For the text-containing cell, return its midpoint in [x, y] coordinate format. 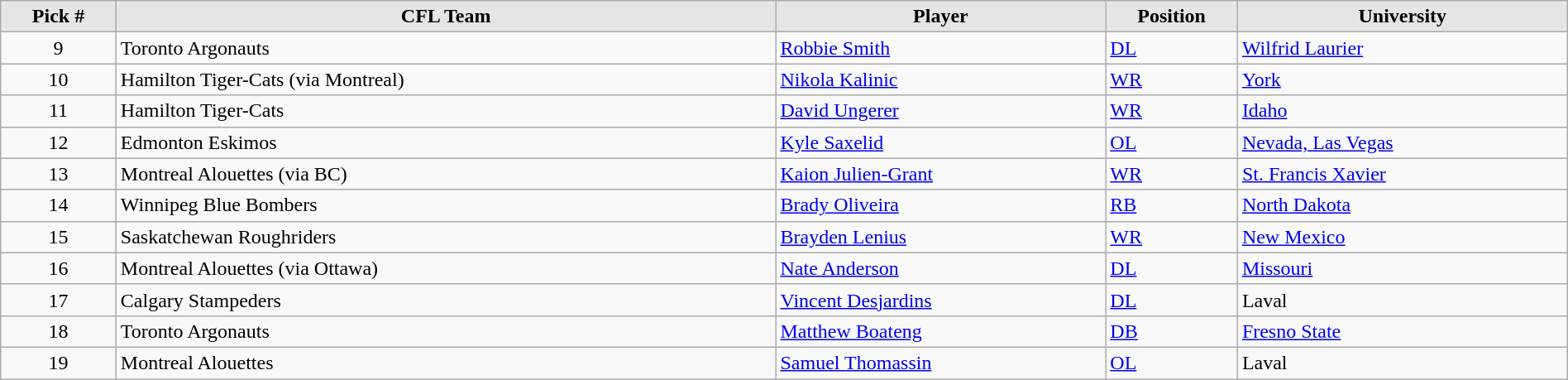
Robbie Smith [941, 48]
University [1403, 17]
Wilfrid Laurier [1403, 48]
17 [59, 300]
RB [1172, 205]
Brady Oliveira [941, 205]
Idaho [1403, 111]
Pick # [59, 17]
Edmonton Eskimos [446, 142]
10 [59, 79]
Saskatchewan Roughriders [446, 237]
16 [59, 268]
13 [59, 174]
Player [941, 17]
9 [59, 48]
Montreal Alouettes (via BC) [446, 174]
Kyle Saxelid [941, 142]
15 [59, 237]
Position [1172, 17]
DB [1172, 331]
St. Francis Xavier [1403, 174]
11 [59, 111]
Hamilton Tiger-Cats (via Montreal) [446, 79]
Fresno State [1403, 331]
Brayden Lenius [941, 237]
North Dakota [1403, 205]
Hamilton Tiger-Cats [446, 111]
CFL Team [446, 17]
Kaion Julien-Grant [941, 174]
19 [59, 363]
Matthew Boateng [941, 331]
Montreal Alouettes (via Ottawa) [446, 268]
Montreal Alouettes [446, 363]
Calgary Stampeders [446, 300]
Vincent Desjardins [941, 300]
David Ungerer [941, 111]
18 [59, 331]
12 [59, 142]
Missouri [1403, 268]
York [1403, 79]
New Mexico [1403, 237]
Nate Anderson [941, 268]
Samuel Thomassin [941, 363]
14 [59, 205]
Nikola Kalinic [941, 79]
Nevada, Las Vegas [1403, 142]
Winnipeg Blue Bombers [446, 205]
